Return (X, Y) of the center of cell containing provided text 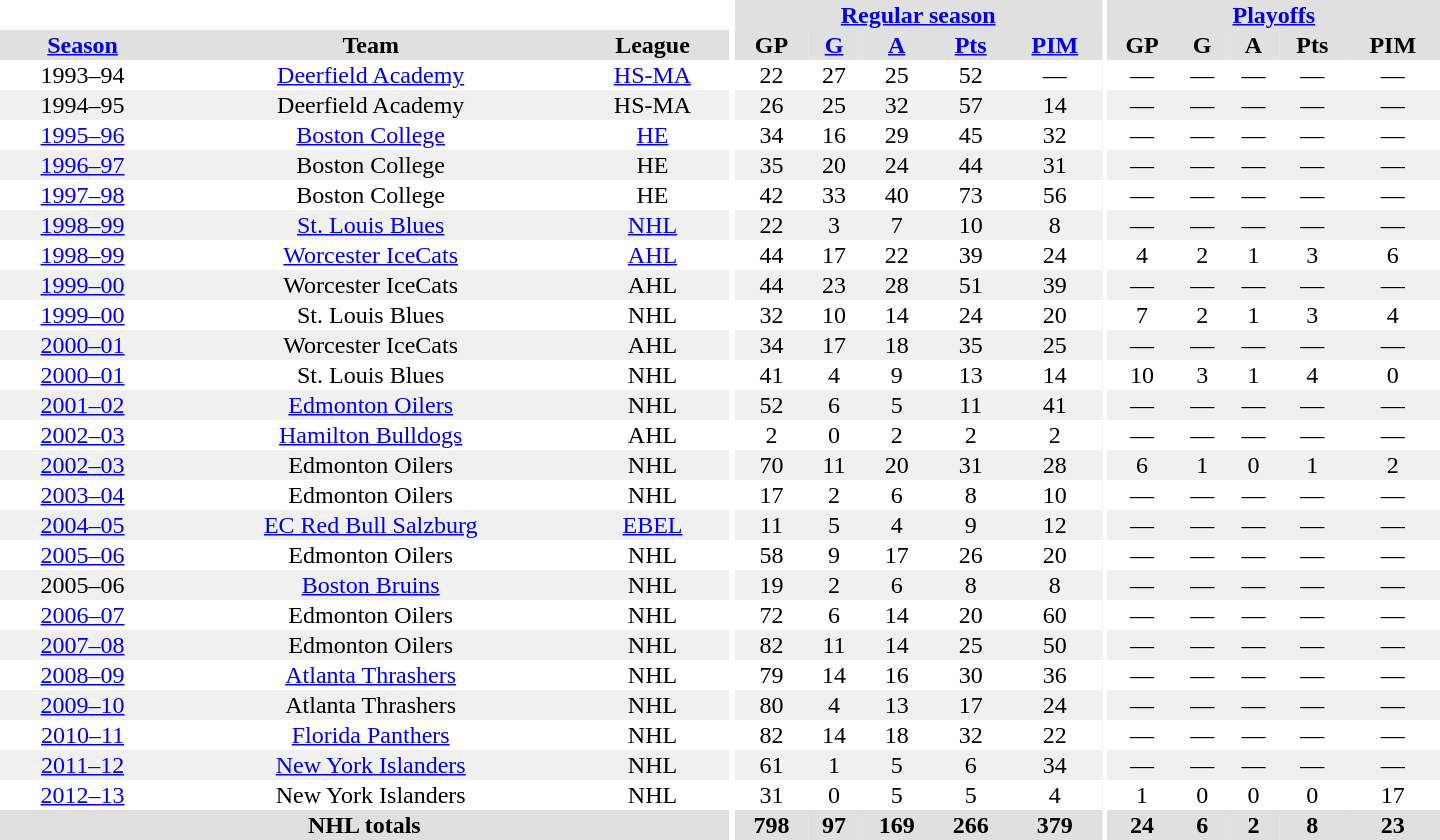
29 (897, 135)
169 (897, 825)
70 (771, 465)
798 (771, 825)
2003–04 (82, 495)
58 (771, 555)
42 (771, 195)
2012–13 (82, 795)
79 (771, 675)
1996–97 (82, 165)
1995–96 (82, 135)
80 (771, 705)
57 (971, 105)
379 (1055, 825)
50 (1055, 645)
1997–98 (82, 195)
2009–10 (82, 705)
2001–02 (82, 405)
56 (1055, 195)
NHL totals (364, 825)
Hamilton Bulldogs (370, 435)
97 (834, 825)
EC Red Bull Salzburg (370, 525)
45 (971, 135)
30 (971, 675)
2008–09 (82, 675)
League (652, 45)
2010–11 (82, 735)
40 (897, 195)
Team (370, 45)
33 (834, 195)
72 (771, 615)
Playoffs (1274, 15)
60 (1055, 615)
2011–12 (82, 765)
2006–07 (82, 615)
Boston Bruins (370, 585)
51 (971, 285)
12 (1055, 525)
Regular season (918, 15)
1994–95 (82, 105)
2007–08 (82, 645)
Season (82, 45)
19 (771, 585)
36 (1055, 675)
Florida Panthers (370, 735)
266 (971, 825)
EBEL (652, 525)
1993–94 (82, 75)
73 (971, 195)
61 (771, 765)
27 (834, 75)
2004–05 (82, 525)
